Search for the cell housing the specified text and yield its (X, Y) center coordinate. 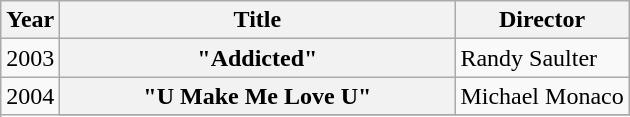
Year (30, 20)
Michael Monaco (542, 96)
Title (258, 20)
Director (542, 20)
"U Make Me Love U" (258, 96)
Randy Saulter (542, 58)
2003 (30, 58)
"Addicted" (258, 58)
2004 (30, 96)
